Provide the (X, Y) coordinate of the cell's center where the given text is located.  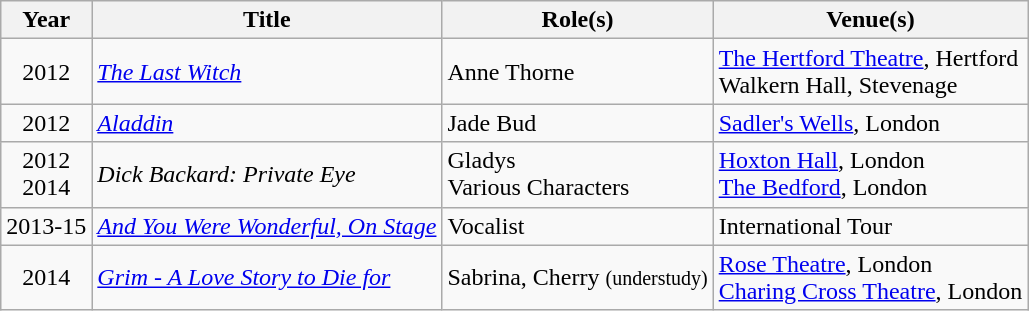
International Tour (870, 226)
And You Were Wonderful, On Stage (267, 226)
Year (46, 20)
The Hertford Theatre, HertfordWalkern Hall, Stevenage (870, 72)
GladysVarious Characters (578, 174)
Role(s) (578, 20)
Hoxton Hall, LondonThe Bedford, London (870, 174)
2013-15 (46, 226)
20122014 (46, 174)
Anne Thorne (578, 72)
Rose Theatre, LondonCharing Cross Theatre, London (870, 278)
Vocalist (578, 226)
Jade Bud (578, 123)
Grim - A Love Story to Die for (267, 278)
The Last Witch (267, 72)
Venue(s) (870, 20)
Aladdin (267, 123)
Sadler's Wells, London (870, 123)
Sabrina, Cherry (understudy) (578, 278)
Title (267, 20)
Dick Backard: Private Eye (267, 174)
2014 (46, 278)
